Output the (X, Y) coordinate of the center of the cell containing the given text.  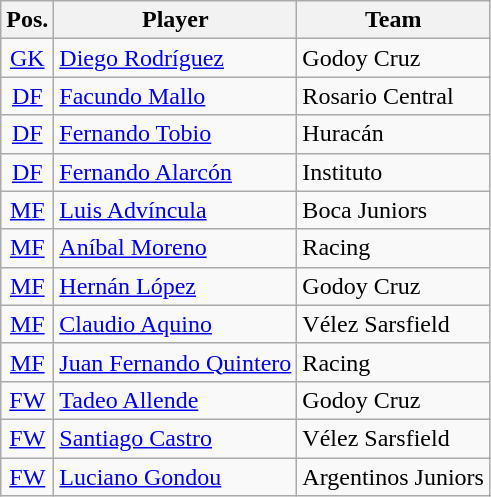
Fernando Tobio (176, 134)
GK (28, 58)
Hernán López (176, 286)
Santiago Castro (176, 438)
Instituto (394, 172)
Team (394, 20)
Rosario Central (394, 96)
Facundo Mallo (176, 96)
Argentinos Juniors (394, 477)
Fernando Alarcón (176, 172)
Luciano Gondou (176, 477)
Tadeo Allende (176, 400)
Player (176, 20)
Diego Rodríguez (176, 58)
Juan Fernando Quintero (176, 362)
Aníbal Moreno (176, 248)
Pos. (28, 20)
Boca Juniors (394, 210)
Huracán (394, 134)
Luis Advíncula (176, 210)
Claudio Aquino (176, 324)
